Return the (x, y) coordinate for the center point of the cell that contains the specified text.  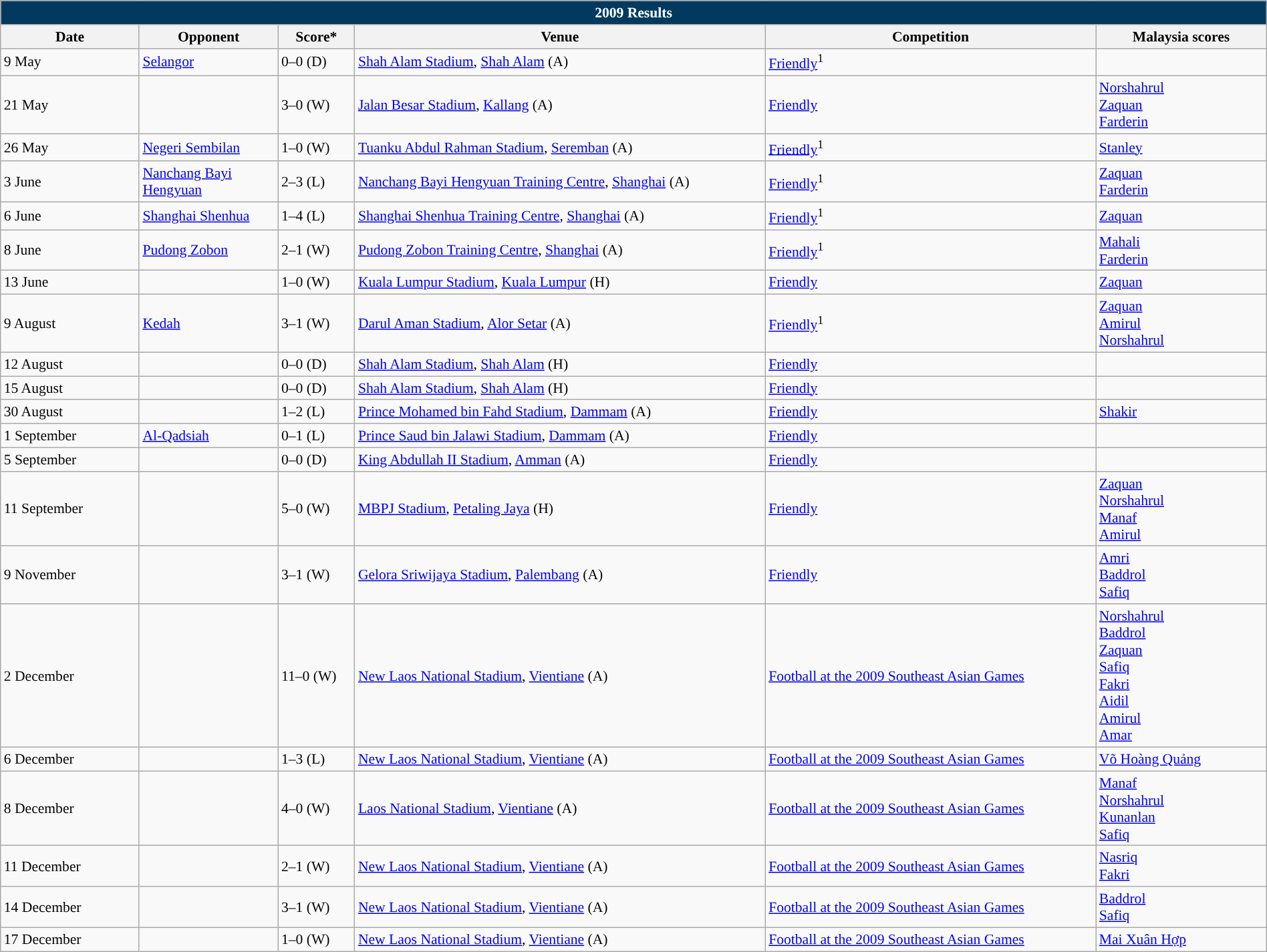
Gelora Sriwijaya Stadium, Palembang (A) (560, 576)
Prince Saud bin Jalawi Stadium, Dammam (A) (560, 436)
11 December (70, 866)
6 December (70, 759)
Mai Xuân Hợp (1181, 939)
Norshahrul Baddrol Zaquan Safiq Fakri Aidil Amirul Amar (1181, 675)
Zaquan Norshahrul Manaf Amirul (1181, 509)
8 June (70, 250)
15 August (70, 388)
Date (70, 37)
1 September (70, 436)
11 September (70, 509)
Nanchang Bayi Hengyuan (208, 182)
13 June (70, 283)
King Abdullah II Stadium, Amman (A) (560, 460)
Pudong Zobon (208, 250)
4–0 (W) (317, 808)
1–2 (L) (317, 412)
Shanghai Shenhua Training Centre, Shanghai (A) (560, 216)
14 December (70, 907)
Prince Mohamed bin Fahd Stadium, Dammam (A) (560, 412)
Negeri Sembilan (208, 147)
Shah Alam Stadium, Shah Alam (A) (560, 61)
Manaf Norshahrul Kunanlan Safiq (1181, 808)
Zaquan Amirul Norshahrul (1181, 323)
Competition (930, 37)
9 May (70, 61)
0–1 (L) (317, 436)
Al-Qadsiah (208, 436)
12 August (70, 364)
Nanchang Bayi Hengyuan Training Centre, Shanghai (A) (560, 182)
9 November (70, 576)
9 August (70, 323)
1–3 (L) (317, 759)
Kuala Lumpur Stadium, Kuala Lumpur (H) (560, 283)
Võ Hoàng Quảng (1181, 759)
5–0 (W) (317, 509)
Laos National Stadium, Vientiane (A) (560, 808)
Mahali Farderin (1181, 250)
Amri Baddrol Safiq (1181, 576)
6 June (70, 216)
2 December (70, 675)
Opponent (208, 37)
MBPJ Stadium, Petaling Jaya (H) (560, 509)
30 August (70, 412)
Venue (560, 37)
8 December (70, 808)
5 September (70, 460)
Tuanku Abdul Rahman Stadium, Seremban (A) (560, 147)
3 June (70, 182)
Shanghai Shenhua (208, 216)
21 May (70, 106)
Shakir (1181, 412)
26 May (70, 147)
Nasriq Fakri (1181, 866)
Norshahrul Zaquan Farderin (1181, 106)
3–0 (W) (317, 106)
Score* (317, 37)
17 December (70, 939)
Stanley (1181, 147)
2–3 (L) (317, 182)
Baddrol Safiq (1181, 907)
2009 Results (633, 13)
Pudong Zobon Training Centre, Shanghai (A) (560, 250)
Malaysia scores (1181, 37)
Selangor (208, 61)
Jalan Besar Stadium, Kallang (A) (560, 106)
Zaquan Farderin (1181, 182)
11–0 (W) (317, 675)
Darul Aman Stadium, Alor Setar (A) (560, 323)
Kedah (208, 323)
1–4 (L) (317, 216)
